Extract the (X, Y) coordinate from the center of the cell holding the provided text.  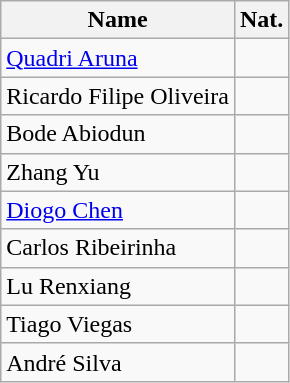
André Silva (118, 362)
Zhang Yu (118, 172)
Carlos Ribeirinha (118, 248)
Nat. (261, 20)
Lu Renxiang (118, 286)
Quadri Aruna (118, 58)
Diogo Chen (118, 210)
Name (118, 20)
Ricardo Filipe Oliveira (118, 96)
Tiago Viegas (118, 324)
Bode Abiodun (118, 134)
